Return (X, Y) of the center of cell containing provided text 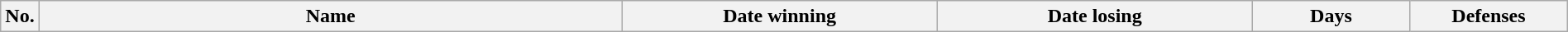
Days (1331, 16)
Name (331, 16)
Date winning (779, 16)
Date losing (1095, 16)
No. (20, 16)
Defenses (1489, 16)
